Extract the [X, Y] coordinate from the center of the cell holding the provided text.  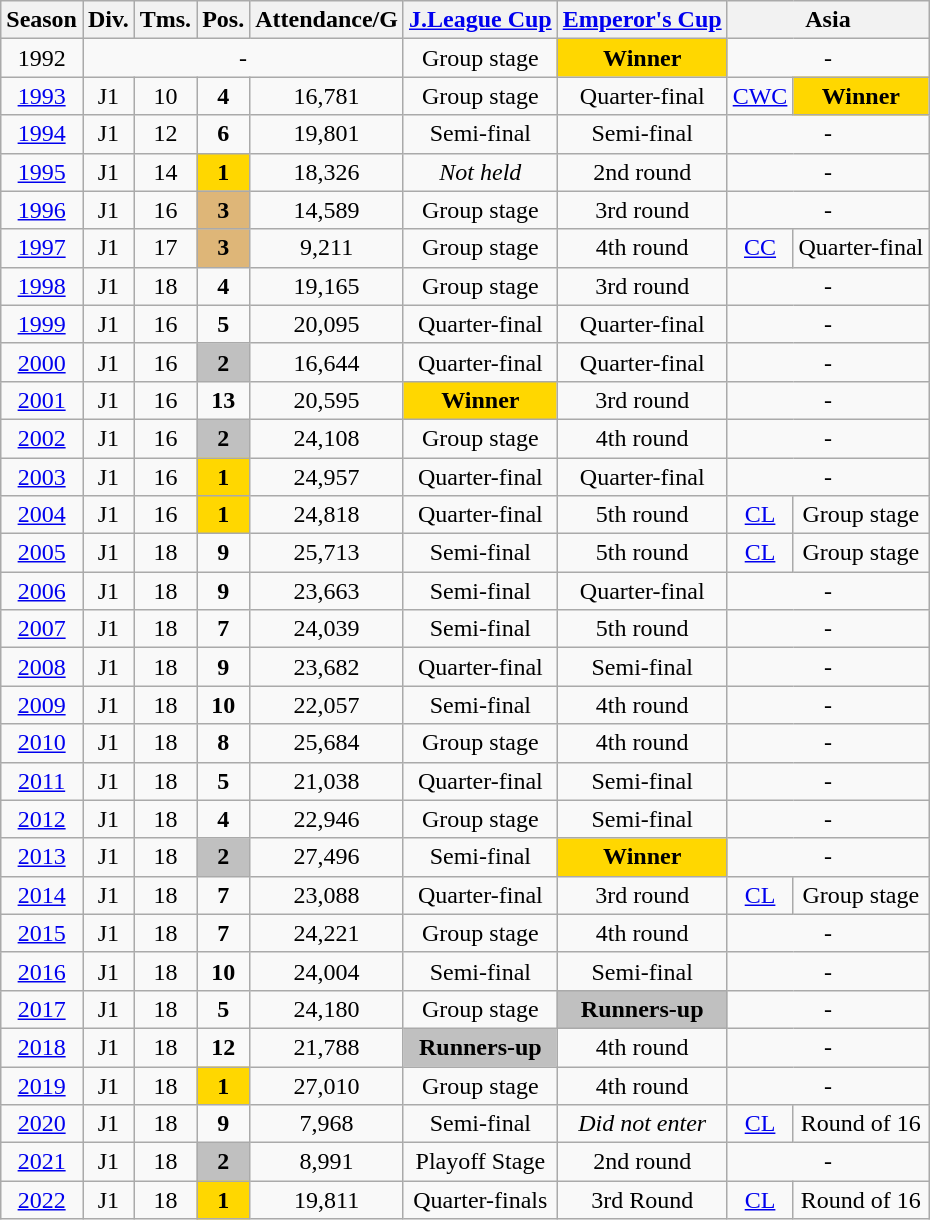
1996 [42, 210]
20,095 [327, 324]
Attendance/G [327, 20]
16,781 [327, 96]
Playoff Stage [480, 1162]
23,663 [327, 591]
24,039 [327, 629]
2008 [42, 667]
8,991 [327, 1162]
J.League Cup [480, 20]
Not held [480, 172]
Pos. [224, 20]
7,968 [327, 1124]
2011 [42, 781]
2019 [42, 1085]
2016 [42, 971]
CWC [760, 96]
2022 [42, 1200]
2000 [42, 362]
2009 [42, 705]
2002 [42, 438]
2010 [42, 743]
23,088 [327, 895]
23,682 [327, 667]
27,496 [327, 857]
21,788 [327, 1047]
24,818 [327, 515]
2021 [42, 1162]
22,057 [327, 705]
2017 [42, 1009]
1992 [42, 58]
1998 [42, 286]
Div. [108, 20]
2007 [42, 629]
Quarter-finals [480, 1200]
24,108 [327, 438]
9,211 [327, 248]
1995 [42, 172]
21,038 [327, 781]
1994 [42, 134]
Tms. [165, 20]
Emperor's Cup [642, 20]
19,165 [327, 286]
13 [224, 400]
2003 [42, 477]
2015 [42, 933]
CC [760, 248]
2006 [42, 591]
Season [42, 20]
2004 [42, 515]
2020 [42, 1124]
Did not enter [642, 1124]
24,180 [327, 1009]
6 [224, 134]
24,004 [327, 971]
2005 [42, 553]
27,010 [327, 1085]
19,801 [327, 134]
25,684 [327, 743]
22,946 [327, 819]
8 [224, 743]
2001 [42, 400]
2018 [42, 1047]
2012 [42, 819]
18,326 [327, 172]
24,221 [327, 933]
24,957 [327, 477]
2014 [42, 895]
19,811 [327, 1200]
1997 [42, 248]
14 [165, 172]
1999 [42, 324]
20,595 [327, 400]
25,713 [327, 553]
2013 [42, 857]
17 [165, 248]
1993 [42, 96]
3rd Round [642, 1200]
16,644 [327, 362]
Asia [828, 20]
14,589 [327, 210]
